Determine the [x, y] coordinate at the center of the cell enclosing the given text.  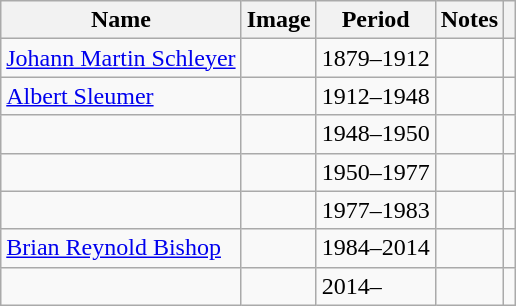
Image [278, 20]
1984–2014 [376, 248]
Johann Martin Schleyer [121, 58]
1977–1983 [376, 210]
Period [376, 20]
1879–1912 [376, 58]
1950–1977 [376, 172]
Albert Sleumer [121, 96]
Brian Reynold Bishop [121, 248]
Name [121, 20]
1912–1948 [376, 96]
1948–1950 [376, 134]
2014– [376, 286]
Notes [469, 20]
